Search for the cell housing the specified text and yield its (x, y) center coordinate. 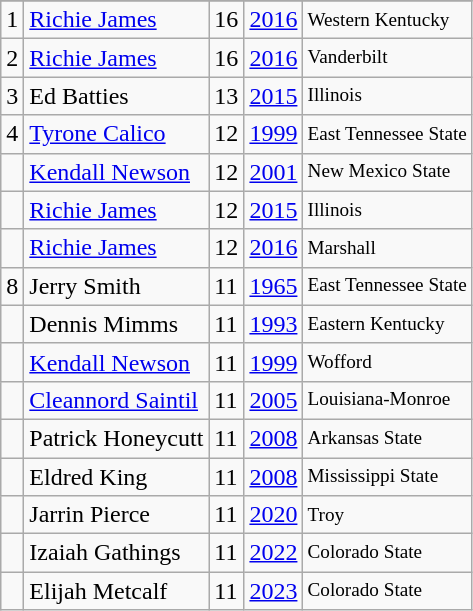
Jarrin Pierce (116, 515)
13 (226, 96)
Marshall (387, 248)
4 (12, 134)
8 (12, 286)
Tyrone Calico (116, 134)
Arkansas State (387, 438)
Patrick Honeycutt (116, 438)
Vanderbilt (387, 58)
2 (12, 58)
1 (12, 20)
Wofford (387, 362)
Cleannord Saintil (116, 400)
Mississippi State (387, 477)
1993 (274, 324)
Eastern Kentucky (387, 324)
Ed Batties (116, 96)
Western Kentucky (387, 20)
New Mexico State (387, 172)
1965 (274, 286)
Louisiana-Monroe (387, 400)
Troy (387, 515)
2001 (274, 172)
2005 (274, 400)
3 (12, 96)
Elijah Metcalf (116, 591)
2023 (274, 591)
Dennis Mimms (116, 324)
Izaiah Gathings (116, 553)
2022 (274, 553)
2020 (274, 515)
Eldred King (116, 477)
Jerry Smith (116, 286)
